Scan for the cell matching the given text and deliver its [x, y] coordinate at center. 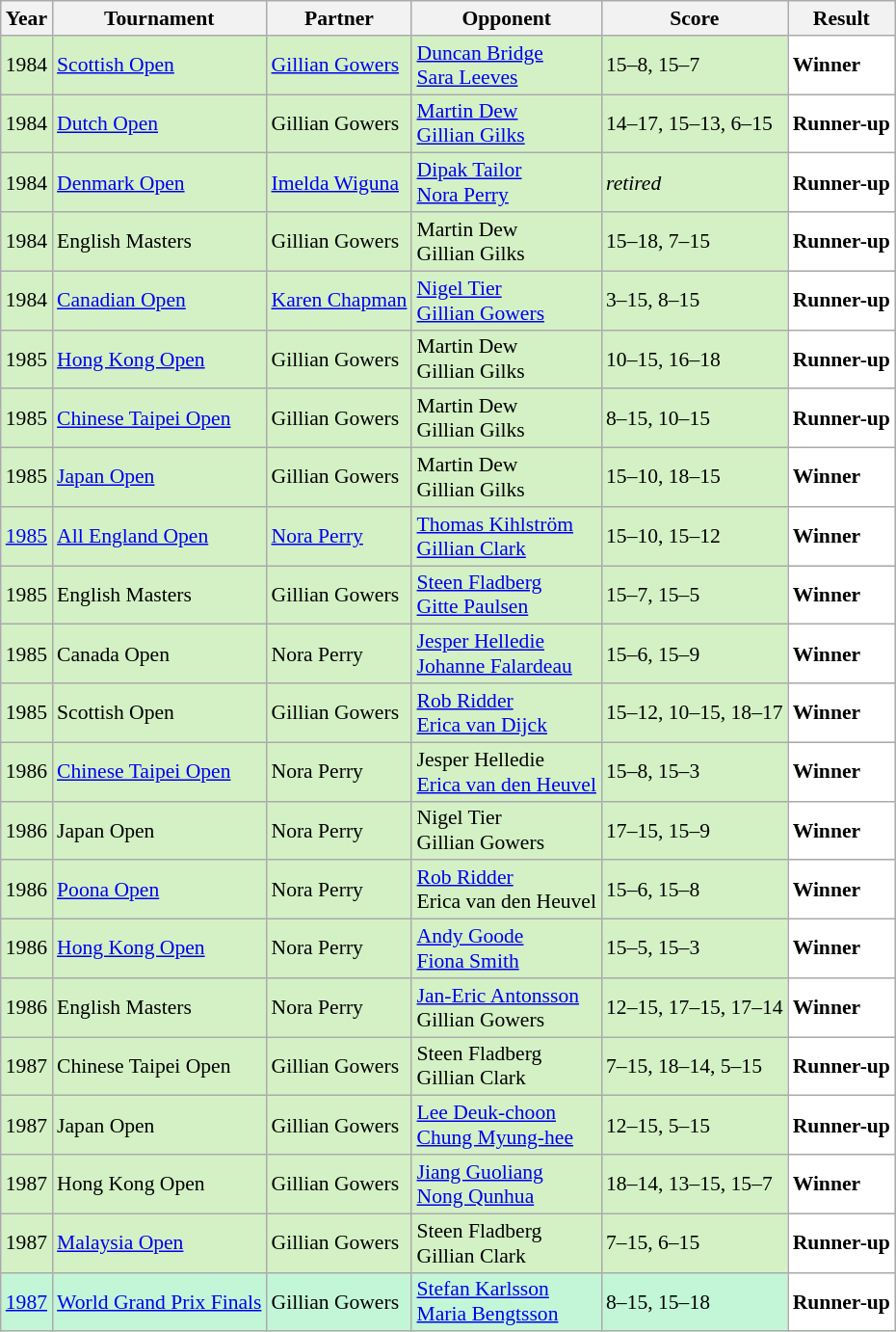
Dipak Tailor Nora Perry [507, 183]
Year [27, 18]
Canadian Open [159, 301]
Jiang Guoliang Nong Qunhua [507, 1184]
15–6, 15–8 [695, 891]
10–15, 16–18 [695, 359]
Thomas Kihlström Gillian Clark [507, 536]
15–5, 15–3 [695, 948]
7–15, 6–15 [695, 1243]
Jan-Eric Antonsson Gillian Gowers [507, 1008]
Andy Goode Fiona Smith [507, 948]
15–10, 15–12 [695, 536]
Rob Ridder Erica van Dijck [507, 713]
17–15, 15–9 [695, 831]
Jesper Helledie Erica van den Heuvel [507, 771]
18–14, 13–15, 15–7 [695, 1184]
World Grand Prix Finals [159, 1301]
Imelda Wiguna [339, 183]
Tournament [159, 18]
Denmark Open [159, 183]
Result [842, 18]
14–17, 15–13, 6–15 [695, 123]
15–18, 7–15 [695, 241]
Canada Open [159, 653]
Stefan Karlsson Maria Bengtsson [507, 1301]
15–7, 15–5 [695, 596]
Lee Deuk-choon Chung Myung-hee [507, 1126]
Opponent [507, 18]
15–6, 15–9 [695, 653]
12–15, 17–15, 17–14 [695, 1008]
Dutch Open [159, 123]
8–15, 15–18 [695, 1301]
15–8, 15–7 [695, 66]
8–15, 10–15 [695, 418]
3–15, 8–15 [695, 301]
7–15, 18–14, 5–15 [695, 1066]
Duncan Bridge Sara Leeves [507, 66]
Jesper Helledie Johanne Falardeau [507, 653]
All England Open [159, 536]
Poona Open [159, 891]
Rob Ridder Erica van den Heuvel [507, 891]
Partner [339, 18]
15–10, 18–15 [695, 478]
15–12, 10–15, 18–17 [695, 713]
retired [695, 183]
15–8, 15–3 [695, 771]
Malaysia Open [159, 1243]
Steen Fladberg Gitte Paulsen [507, 596]
Karen Chapman [339, 301]
Score [695, 18]
12–15, 5–15 [695, 1126]
